Output the (x, y) coordinate of the center of the cell containing the given text.  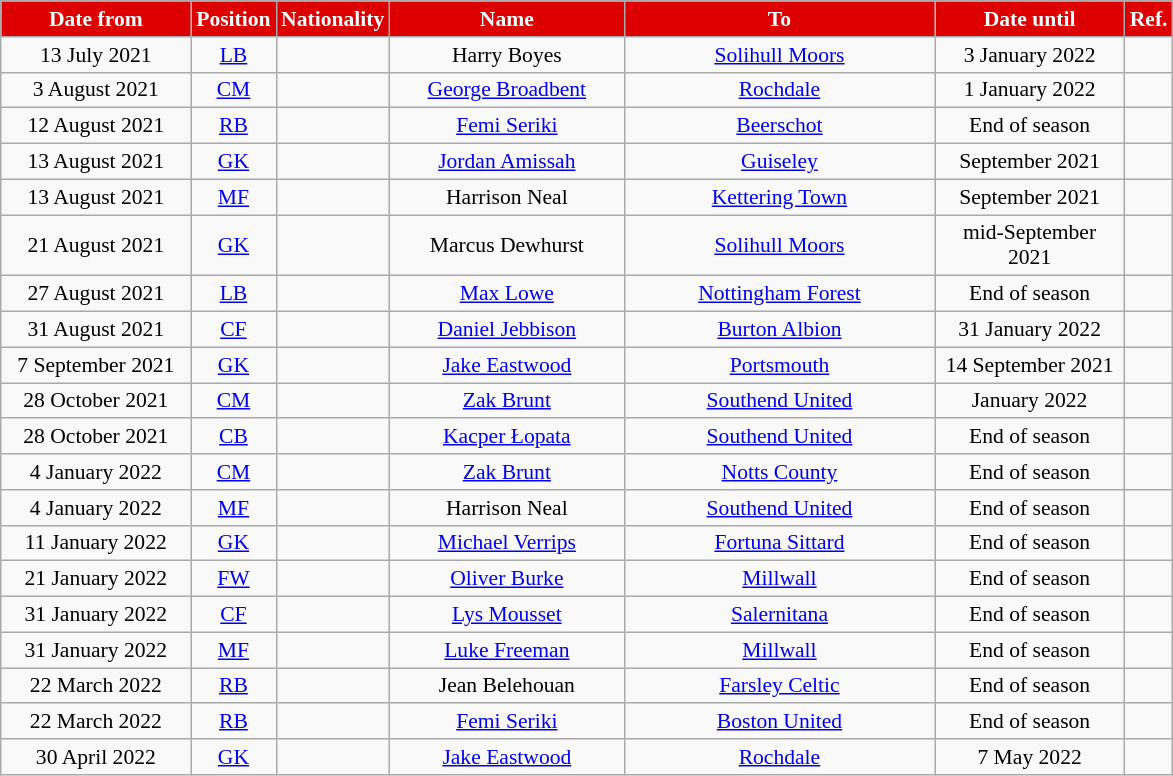
11 January 2022 (96, 543)
Harry Boyes (506, 55)
Burton Albion (779, 330)
12 August 2021 (96, 126)
Kacper Łopata (506, 437)
Notts County (779, 472)
13 July 2021 (96, 55)
7 September 2021 (96, 365)
30 April 2022 (96, 757)
CB (234, 437)
1 January 2022 (1030, 90)
mid-September 2021 (1030, 246)
Ref. (1149, 19)
Date from (96, 19)
Date until (1030, 19)
Guiseley (779, 162)
3 January 2022 (1030, 55)
Jean Belehouan (506, 686)
Max Lowe (506, 294)
Daniel Jebbison (506, 330)
FW (234, 579)
Boston United (779, 722)
Marcus Dewhurst (506, 246)
Michael Verrips (506, 543)
Jordan Amissah (506, 162)
January 2022 (1030, 401)
Nationality (332, 19)
21 August 2021 (96, 246)
Fortuna Sittard (779, 543)
To (779, 19)
7 May 2022 (1030, 757)
Nottingham Forest (779, 294)
Oliver Burke (506, 579)
Name (506, 19)
Position (234, 19)
14 September 2021 (1030, 365)
Salernitana (779, 615)
Farsley Celtic (779, 686)
27 August 2021 (96, 294)
Portsmouth (779, 365)
Luke Freeman (506, 650)
Beerschot (779, 126)
3 August 2021 (96, 90)
Lys Mousset (506, 615)
Kettering Town (779, 197)
31 August 2021 (96, 330)
George Broadbent (506, 90)
21 January 2022 (96, 579)
